Capture the cell that displays the provided text and extract its [x, y] central coordinate. 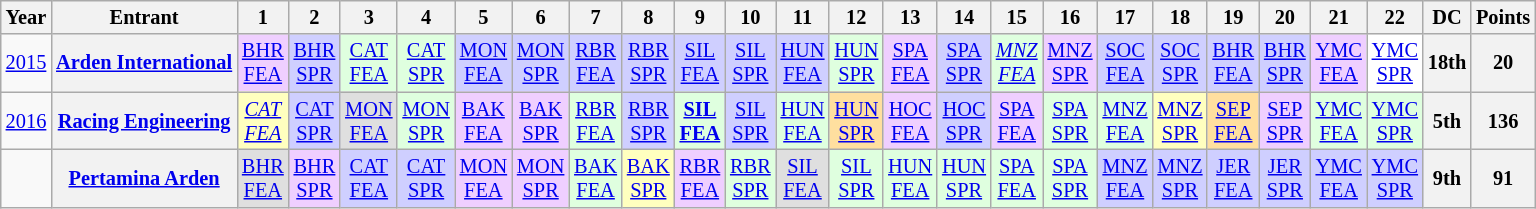
2015 [26, 63]
Arden International [144, 63]
SOCFEA [1124, 63]
11 [803, 17]
6 [540, 17]
22 [1395, 17]
9 [700, 17]
10 [750, 17]
Racing Engineering [144, 121]
19 [1233, 17]
8 [648, 17]
HOCSPR [964, 121]
12 [856, 17]
18 [1180, 17]
JERSPR [1285, 178]
17 [1124, 17]
SOCSPR [1180, 63]
5th [1447, 121]
13 [910, 17]
136 [1503, 121]
1 [263, 17]
3 [368, 17]
2 [315, 17]
Pertamina Arden [144, 178]
18th [1447, 63]
14 [964, 17]
5 [484, 17]
4 [426, 17]
SEPFEA [1233, 121]
9th [1447, 178]
SEPSPR [1285, 121]
2016 [26, 121]
DC [1447, 17]
16 [1070, 17]
JERFEA [1233, 178]
21 [1339, 17]
Year [26, 17]
91 [1503, 178]
15 [1017, 17]
Entrant [144, 17]
HOCFEA [910, 121]
7 [596, 17]
Points [1503, 17]
